Extract the (x, y) coordinate from the center of the cell holding the provided text.  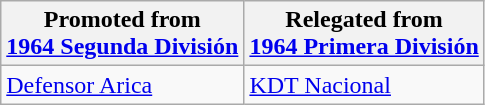
Defensor Arica (122, 85)
KDT Nacional (364, 85)
Promoted from1964 Segunda División (122, 34)
Relegated from1964 Primera División (364, 34)
